Return (X, Y) of the center of cell containing provided text 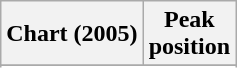
Chart (2005) (72, 34)
Peakposition (189, 34)
